Locate the cell with the specified text and output its [x, y] center coordinate. 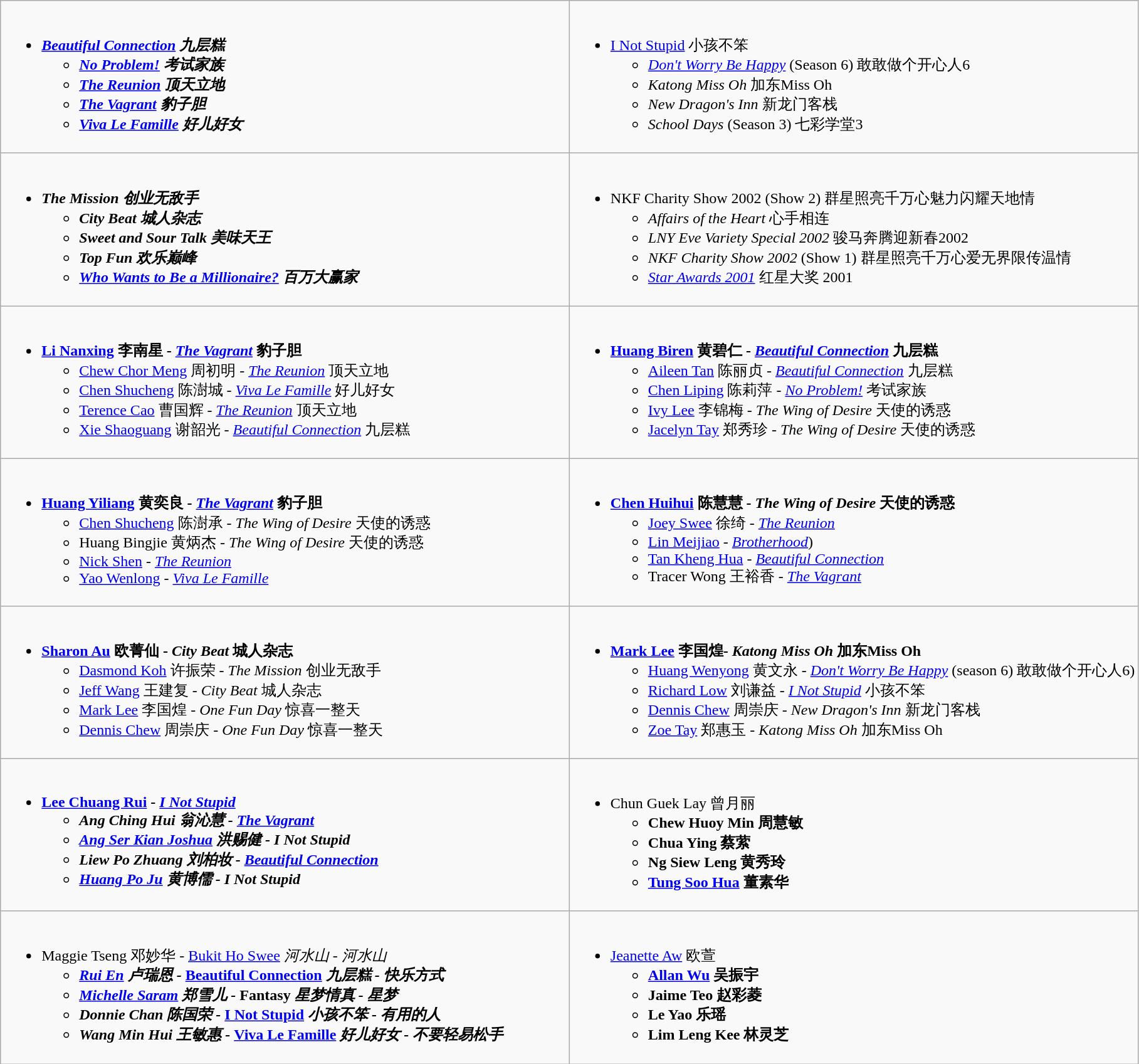
Beautiful Connection 九层糕No Problem! 考试家族The Reunion 顶天立地The Vagrant 豹子胆Viva Le Famille 好儿好女 [285, 77]
The Mission 创业无敌手City Beat 城人杂志Sweet and Sour Talk 美味天王Top Fun 欢乐巅峰Who Wants to Be a Millionaire? 百万大赢家 [285, 229]
I Not Stupid 小孩不笨Don't Worry Be Happy (Season 6) 敢敢做个开心人6Katong Miss Oh 加东Miss OhNew Dragon's Inn 新龙门客栈School Days (Season 3) 七彩学堂3 [854, 77]
Jeanette Aw 欧萱Allan Wu 吴振宇Jaime Teo 赵彩菱Le Yao 乐瑶Lim Leng Kee 林灵芝 [854, 988]
Chun Guek Lay 曾月丽Chew Huoy Min 周慧敏Chua Ying 蔡萦Ng Siew Leng 黄秀玲Tung Soo Hua 董素华 [854, 835]
